Detect which cell encompasses the target text, then output its [x, y] center coordinate. 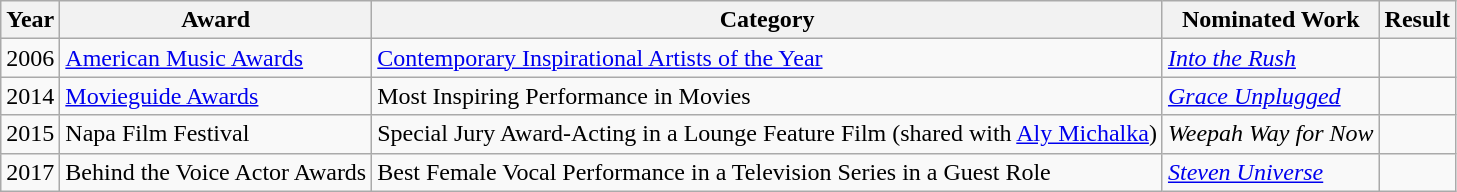
Behind the Voice Actor Awards [216, 172]
Movieguide Awards [216, 96]
Result [1417, 20]
Napa Film Festival [216, 134]
Weepah Way for Now [1270, 134]
2015 [30, 134]
2014 [30, 96]
2017 [30, 172]
Award [216, 20]
Special Jury Award-Acting in a Lounge Feature Film (shared with Aly Michalka) [768, 134]
American Music Awards [216, 58]
Best Female Vocal Performance in a Television Series in a Guest Role [768, 172]
Into the Rush [1270, 58]
Nominated Work [1270, 20]
Steven Universe [1270, 172]
Grace Unplugged [1270, 96]
Most Inspiring Performance in Movies [768, 96]
Category [768, 20]
Year [30, 20]
Contemporary Inspirational Artists of the Year [768, 58]
2006 [30, 58]
